Search for the cell housing the specified text and yield its (x, y) center coordinate. 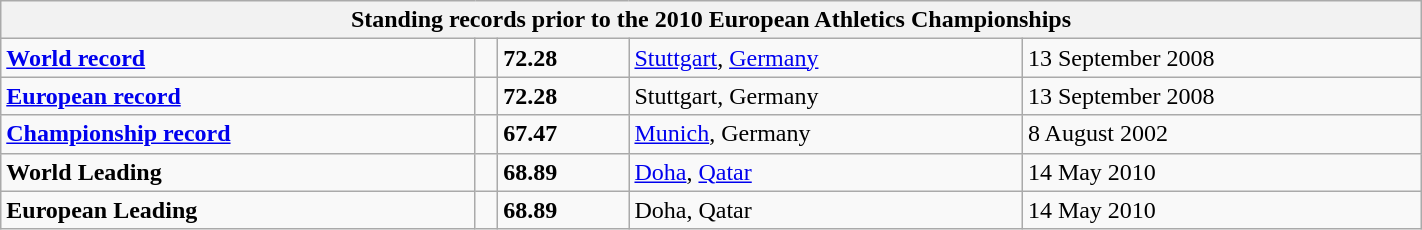
Championship record (238, 134)
European Leading (238, 210)
67.47 (564, 134)
Munich, Germany (826, 134)
European record (238, 96)
Standing records prior to the 2010 European Athletics Championships (711, 20)
World Leading (238, 172)
8 August 2002 (1222, 134)
World record (238, 58)
